For the text-containing cell, return its midpoint in [x, y] coordinate format. 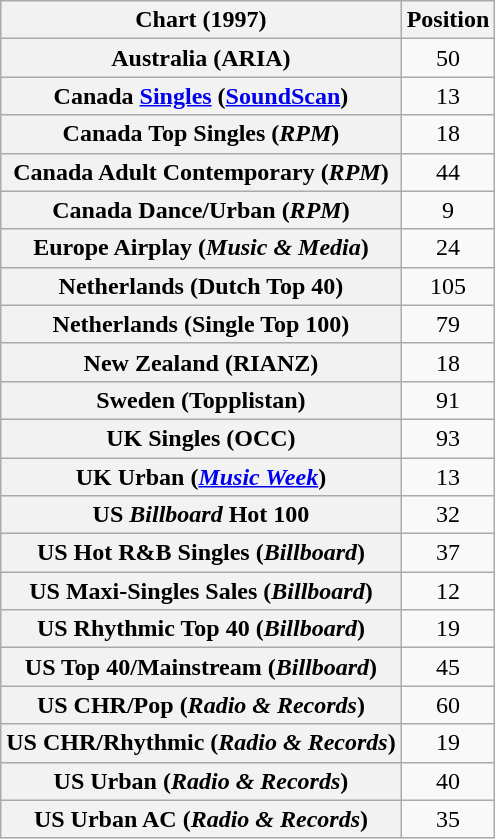
93 [448, 438]
Chart (1997) [201, 20]
US Urban (Radio & Records) [201, 781]
Sweden (Topplistan) [201, 400]
35 [448, 819]
105 [448, 286]
Canada Adult Contemporary (RPM) [201, 172]
24 [448, 248]
US Hot R&B Singles (Billboard) [201, 553]
US Top 40/Mainstream (Billboard) [201, 667]
US Maxi-Singles Sales (Billboard) [201, 591]
9 [448, 210]
Netherlands (Dutch Top 40) [201, 286]
91 [448, 400]
60 [448, 705]
US Urban AC (Radio & Records) [201, 819]
12 [448, 591]
Australia (ARIA) [201, 58]
US CHR/Rhythmic (Radio & Records) [201, 743]
44 [448, 172]
Position [448, 20]
New Zealand (RIANZ) [201, 362]
Canada Top Singles (RPM) [201, 134]
UK Singles (OCC) [201, 438]
32 [448, 515]
Europe Airplay (Music & Media) [201, 248]
UK Urban (Music Week) [201, 477]
Canada Singles (SoundScan) [201, 96]
79 [448, 324]
US Billboard Hot 100 [201, 515]
US Rhythmic Top 40 (Billboard) [201, 629]
Canada Dance/Urban (RPM) [201, 210]
40 [448, 781]
50 [448, 58]
37 [448, 553]
45 [448, 667]
US CHR/Pop (Radio & Records) [201, 705]
Netherlands (Single Top 100) [201, 324]
